Provide the (X, Y) coordinate of the cell's center where the given text is located.  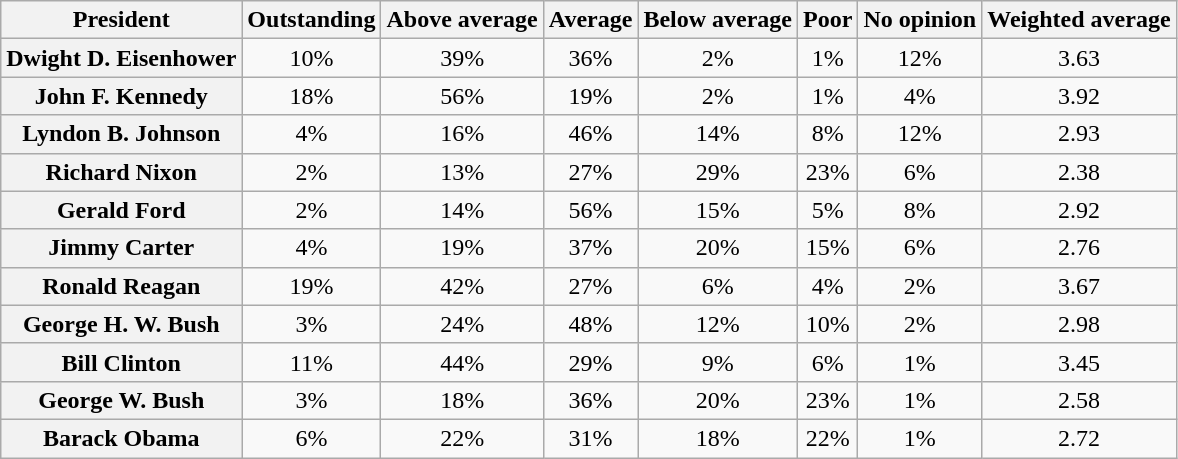
44% (462, 362)
46% (590, 134)
5% (828, 210)
16% (462, 134)
George W. Bush (122, 400)
George H. W. Bush (122, 324)
2.76 (1079, 248)
11% (312, 362)
Poor (828, 20)
Below average (718, 20)
3.45 (1079, 362)
31% (590, 438)
2.92 (1079, 210)
Above average (462, 20)
42% (462, 286)
3.63 (1079, 58)
Dwight D. Eisenhower (122, 58)
Bill Clinton (122, 362)
24% (462, 324)
Weighted average (1079, 20)
Outstanding (312, 20)
2.58 (1079, 400)
President (122, 20)
Average (590, 20)
John F. Kennedy (122, 96)
Ronald Reagan (122, 286)
Jimmy Carter (122, 248)
13% (462, 172)
No opinion (920, 20)
48% (590, 324)
2.38 (1079, 172)
37% (590, 248)
2.98 (1079, 324)
39% (462, 58)
Lyndon B. Johnson (122, 134)
Richard Nixon (122, 172)
2.93 (1079, 134)
2.72 (1079, 438)
3.92 (1079, 96)
9% (718, 362)
Barack Obama (122, 438)
Gerald Ford (122, 210)
3.67 (1079, 286)
